Pinpoint the cell where the given text exists, returning its [x, y] midpoint coordinate. 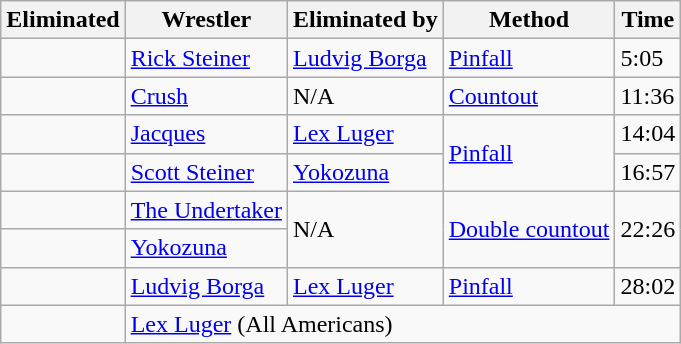
5:05 [648, 58]
Eliminated [63, 20]
Double countout [529, 229]
The Undertaker [206, 210]
16:57 [648, 172]
14:04 [648, 134]
11:36 [648, 96]
Method [529, 20]
Scott Steiner [206, 172]
22:26 [648, 229]
Eliminated by [365, 20]
28:02 [648, 286]
Wrestler [206, 20]
Crush [206, 96]
Lex Luger (All Americans) [403, 324]
Time [648, 20]
Rick Steiner [206, 58]
Jacques [206, 134]
Countout [529, 96]
